Extract the [x, y] coordinate from the center of the cell holding the provided text.  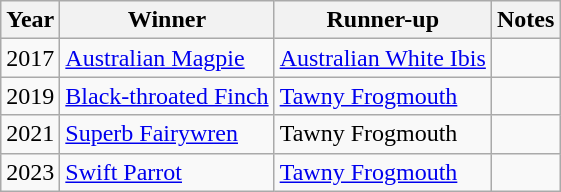
2021 [30, 134]
Notes [525, 20]
Runner-up [382, 20]
2019 [30, 96]
2023 [30, 172]
Winner [167, 20]
Australian White Ibis [382, 58]
2017 [30, 58]
Year [30, 20]
Swift Parrot [167, 172]
Australian Magpie [167, 58]
Superb Fairywren [167, 134]
Black-throated Finch [167, 96]
